Provide the [x, y] coordinate of the cell's center where the given text is located.  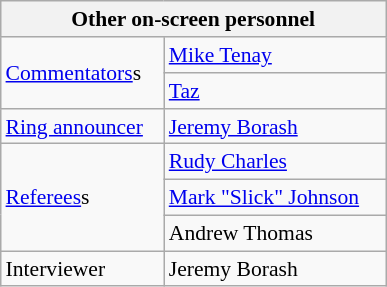
Other on-screen personnel [194, 19]
Ring announcer [82, 126]
Rudy Charles [275, 162]
Andrew Thomas [275, 233]
Taz [275, 91]
Refereess [82, 198]
Commentatorss [82, 72]
Mike Tenay [275, 55]
Interviewer [82, 269]
Mark "Slick" Johnson [275, 197]
